Identify which cell holds the provided text, then report its [X, Y] central coordinate. 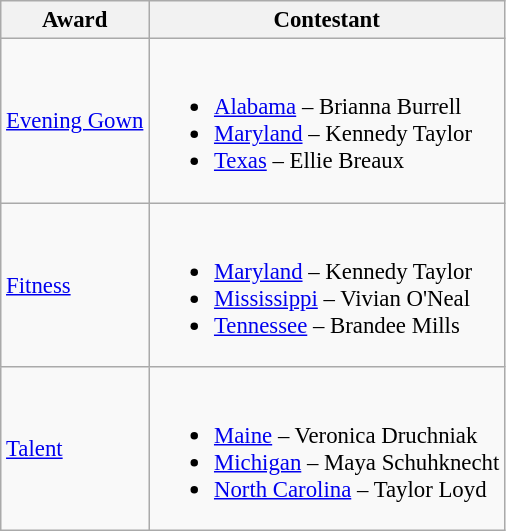
Alabama – Brianna BurrellMaryland – Kennedy TaylorTexas – Ellie Breaux [327, 121]
Talent [75, 449]
Award [75, 20]
Maine – Veronica DruchniakMichigan – Maya SchuhknechtNorth Carolina – Taylor Loyd [327, 449]
Contestant [327, 20]
Fitness [75, 285]
Evening Gown [75, 121]
Maryland – Kennedy TaylorMississippi – Vivian O'NealTennessee – Brandee Mills [327, 285]
